Return the [X, Y] coordinate for the center point of the cell that contains the specified text.  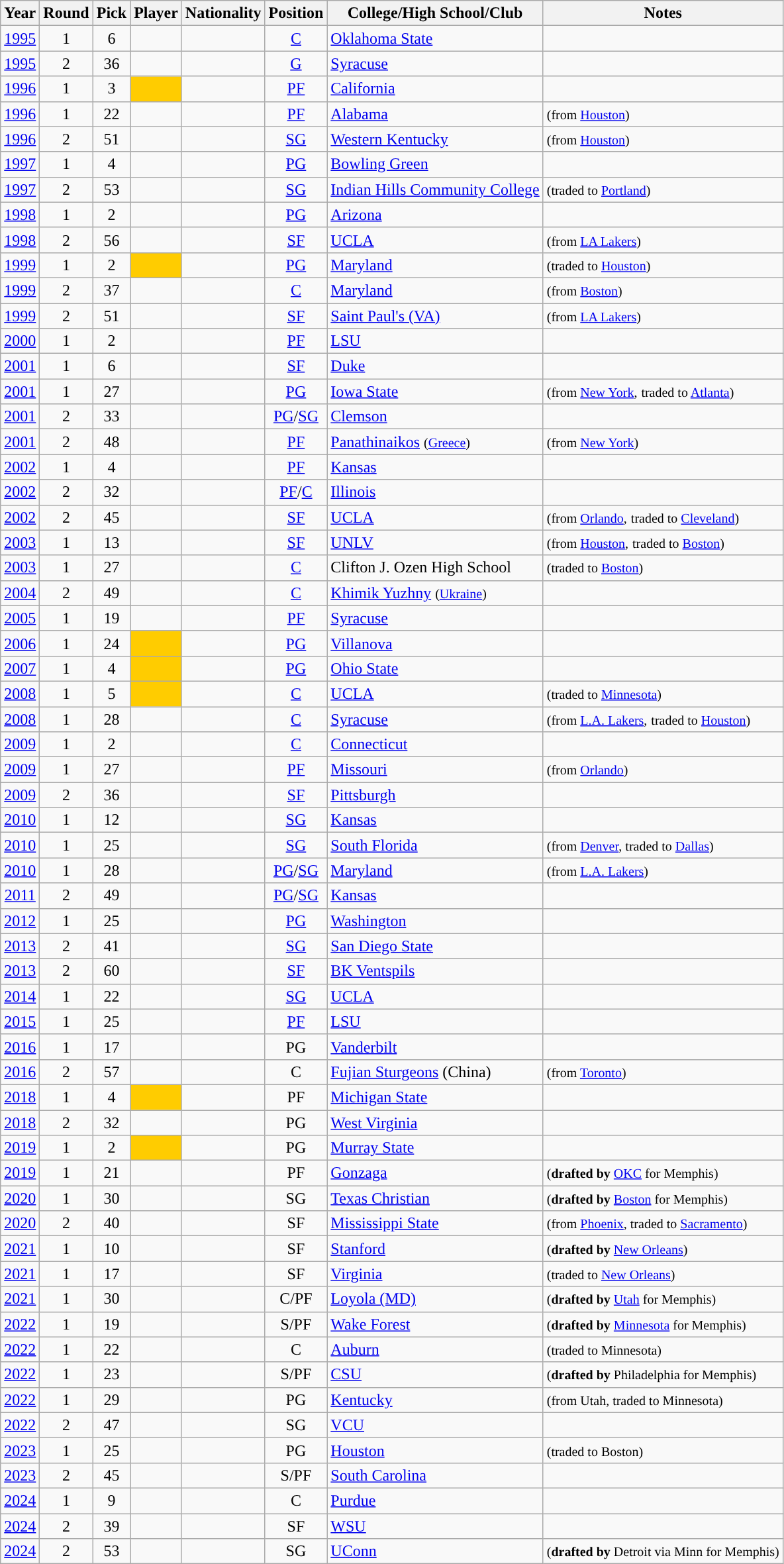
San Diego State [435, 946]
Notes [663, 13]
Villanova [435, 643]
12 [111, 820]
CSU [435, 1375]
BK Ventspils [435, 971]
56 [111, 240]
Washington [435, 921]
G [296, 64]
Purdue [435, 1500]
(from New York, traded to Atlanta) [663, 391]
(traded to New Orleans) [663, 1274]
Loyola (MD) [435, 1299]
Oklahoma State [435, 38]
Round [66, 13]
41 [111, 946]
(from Boston) [663, 290]
Connecticut [435, 745]
Year [20, 13]
Texas Christian [435, 1198]
Panathinaikos (Greece) [435, 442]
Mississippi State [435, 1224]
Clemson [435, 417]
Murray State [435, 1148]
29 [111, 1400]
Khimik Yuzhny (Ukraine) [435, 593]
Kentucky [435, 1400]
(traded to Portland) [663, 189]
Virginia [435, 1274]
2006 [20, 643]
Player [156, 13]
Gonzaga [435, 1173]
Ohio State [435, 668]
40 [111, 1224]
Stanford [435, 1249]
Western Kentucky [435, 139]
Bowling Green [435, 164]
(from Orlando, traded to Cleveland) [663, 517]
College/High School/Club [435, 13]
Arizona [435, 215]
West Virginia [435, 1123]
South Carolina [435, 1475]
Missouri [435, 770]
Nationality [223, 13]
Pittsburgh [435, 795]
(drafted by Philadelphia for Memphis) [663, 1375]
Saint Paul's (VA) [435, 316]
Pick [111, 13]
VCU [435, 1425]
(from New York) [663, 442]
(drafted by OKC for Memphis) [663, 1173]
Duke [435, 366]
2011 [20, 896]
2007 [20, 668]
2014 [20, 996]
Indian Hills Community College [435, 189]
Iowa State [435, 391]
(drafted by New Orleans) [663, 1249]
(from L.A. Lakers, traded to Houston) [663, 719]
Michigan State [435, 1097]
57 [111, 1072]
24 [111, 643]
2004 [20, 593]
Illinois [435, 492]
Auburn [435, 1349]
60 [111, 971]
10 [111, 1249]
37 [111, 290]
33 [111, 417]
PF/C [296, 492]
2000 [20, 341]
Fujian Sturgeons (China) [435, 1072]
2015 [20, 1021]
23 [111, 1375]
Clifton J. Ozen High School [435, 568]
(drafted by Minnesota for Memphis) [663, 1324]
UConn [435, 1551]
Vanderbilt [435, 1047]
2005 [20, 618]
(from Houston, traded to Boston) [663, 543]
Wake Forest [435, 1324]
(from L.A. Lakers) [663, 870]
(from Phoenix, traded to Sacramento) [663, 1224]
(drafted by Detroit via Minn for Memphis) [663, 1551]
(drafted by Utah for Memphis) [663, 1299]
3 [111, 89]
39 [111, 1526]
(drafted by Boston for Memphis) [663, 1198]
9 [111, 1500]
(from Toronto) [663, 1072]
California [435, 89]
WSU [435, 1526]
21 [111, 1173]
48 [111, 442]
UNLV [435, 543]
13 [111, 543]
(from Denver, traded to Dallas) [663, 845]
Alabama [435, 114]
C/PF [296, 1299]
South Florida [435, 845]
Houston [435, 1450]
(from Utah, traded to Minnesota) [663, 1400]
(traded to Houston) [663, 265]
47 [111, 1425]
(from Orlando) [663, 770]
5 [111, 694]
Position [296, 13]
2012 [20, 921]
